Search for the cell housing the specified text and yield its [X, Y] center coordinate. 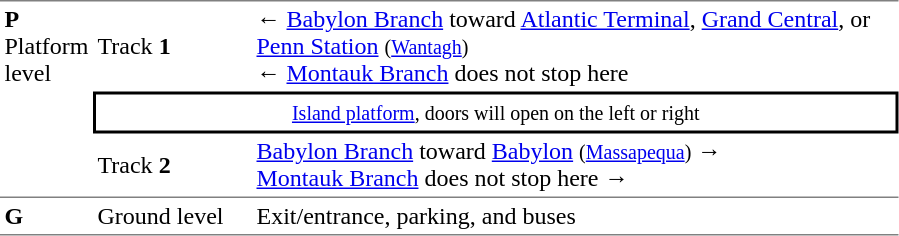
G [46, 217]
Babylon Branch toward Babylon (Massapequa) → Montauk Branch does not stop here → [575, 166]
Ground level [172, 217]
Track 1 [172, 46]
← Babylon Branch toward Atlantic Terminal, Grand Central, or Penn Station (Wantagh)← Montauk Branch does not stop here [575, 46]
Exit/entrance, parking, and buses [575, 217]
PPlatform level [46, 99]
Track 2 [172, 166]
Island platform, doors will open on the left or right [496, 113]
